Locate the cell with the specified text and output its [X, Y] center coordinate. 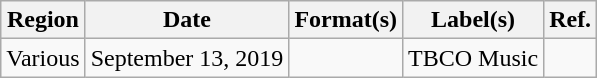
Label(s) [474, 20]
Various [43, 58]
September 13, 2019 [187, 58]
Region [43, 20]
Ref. [570, 20]
Format(s) [346, 20]
Date [187, 20]
TBCO Music [474, 58]
